From the cell containing the given text, extract its center point as (x, y) coordinate. 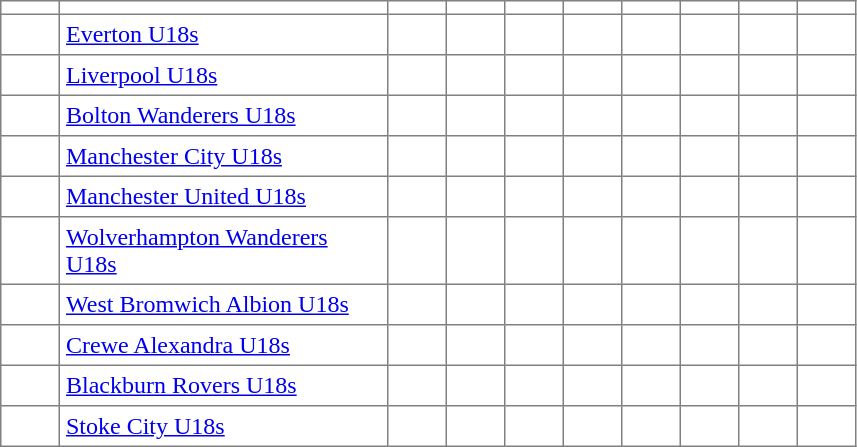
Everton U18s (223, 34)
Manchester City U18s (223, 156)
Blackburn Rovers U18s (223, 385)
Manchester United U18s (223, 196)
Liverpool U18s (223, 75)
West Bromwich Albion U18s (223, 304)
Wolverhampton Wanderers U18s (223, 251)
Crewe Alexandra U18s (223, 345)
Bolton Wanderers U18s (223, 115)
Stoke City U18s (223, 426)
